Return [x, y] of the center of cell containing provided text 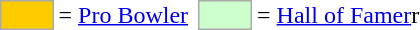
= Pro Bowler [124, 15]
